Pinpoint the cell where the given text exists, returning its (X, Y) midpoint coordinate. 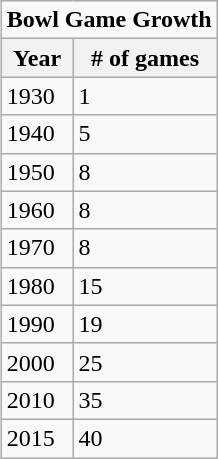
35 (145, 400)
1950 (37, 172)
Bowl Game Growth (109, 20)
25 (145, 362)
2010 (37, 400)
1940 (37, 134)
1980 (37, 286)
2000 (37, 362)
5 (145, 134)
1 (145, 96)
40 (145, 438)
2015 (37, 438)
# of games (145, 58)
1930 (37, 96)
19 (145, 324)
Year (37, 58)
1960 (37, 210)
15 (145, 286)
1970 (37, 248)
1990 (37, 324)
